Detect which cell encompasses the target text, then output its [X, Y] center coordinate. 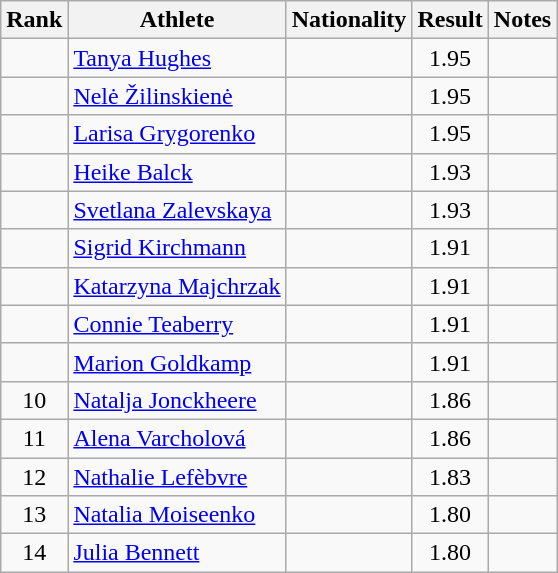
Tanya Hughes [177, 58]
10 [34, 400]
11 [34, 438]
Connie Teaberry [177, 324]
Alena Varcholová [177, 438]
Notes [522, 20]
Natalia Moiseenko [177, 515]
Marion Goldkamp [177, 362]
Heike Balck [177, 172]
Katarzyna Majchrzak [177, 286]
Result [450, 20]
12 [34, 477]
Athlete [177, 20]
Rank [34, 20]
Larisa Grygorenko [177, 134]
Nationality [349, 20]
14 [34, 553]
Julia Bennett [177, 553]
Natalja Jonckheere [177, 400]
Svetlana Zalevskaya [177, 210]
Nelė Žilinskienė [177, 96]
1.83 [450, 477]
13 [34, 515]
Nathalie Lefèbvre [177, 477]
Sigrid Kirchmann [177, 248]
